Identify which cell holds the provided text, then report its (X, Y) central coordinate. 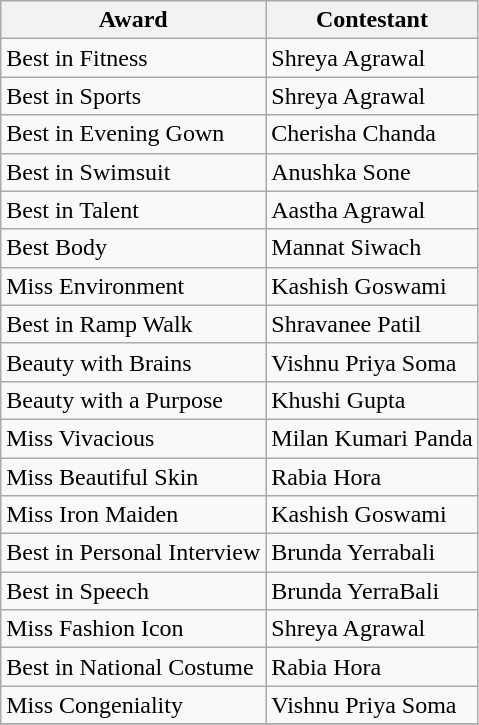
Best in Speech (134, 591)
Best in Evening Gown (134, 134)
Best in Fitness (134, 58)
Best in Ramp Walk (134, 324)
Miss Vivacious (134, 438)
Beauty with a Purpose (134, 400)
Miss Environment (134, 286)
Shravanee Patil (372, 324)
Milan Kumari Panda (372, 438)
Award (134, 20)
Miss Fashion Icon (134, 629)
Khushi Gupta (372, 400)
Brunda Yerrabali (372, 553)
Miss Beautiful Skin (134, 477)
Best Body (134, 248)
Mannat Siwach (372, 248)
Brunda YerraBali (372, 591)
Miss Iron Maiden (134, 515)
Cherisha Chanda (372, 134)
Aastha Agrawal (372, 210)
Beauty with Brains (134, 362)
Best in Talent (134, 210)
Best in Sports (134, 96)
Best in National Costume (134, 667)
Anushka Sone (372, 172)
Best in Personal Interview (134, 553)
Contestant (372, 20)
Best in Swimsuit (134, 172)
Miss Congeniality (134, 705)
